Locate the cell with the specified text and output its (x, y) center coordinate. 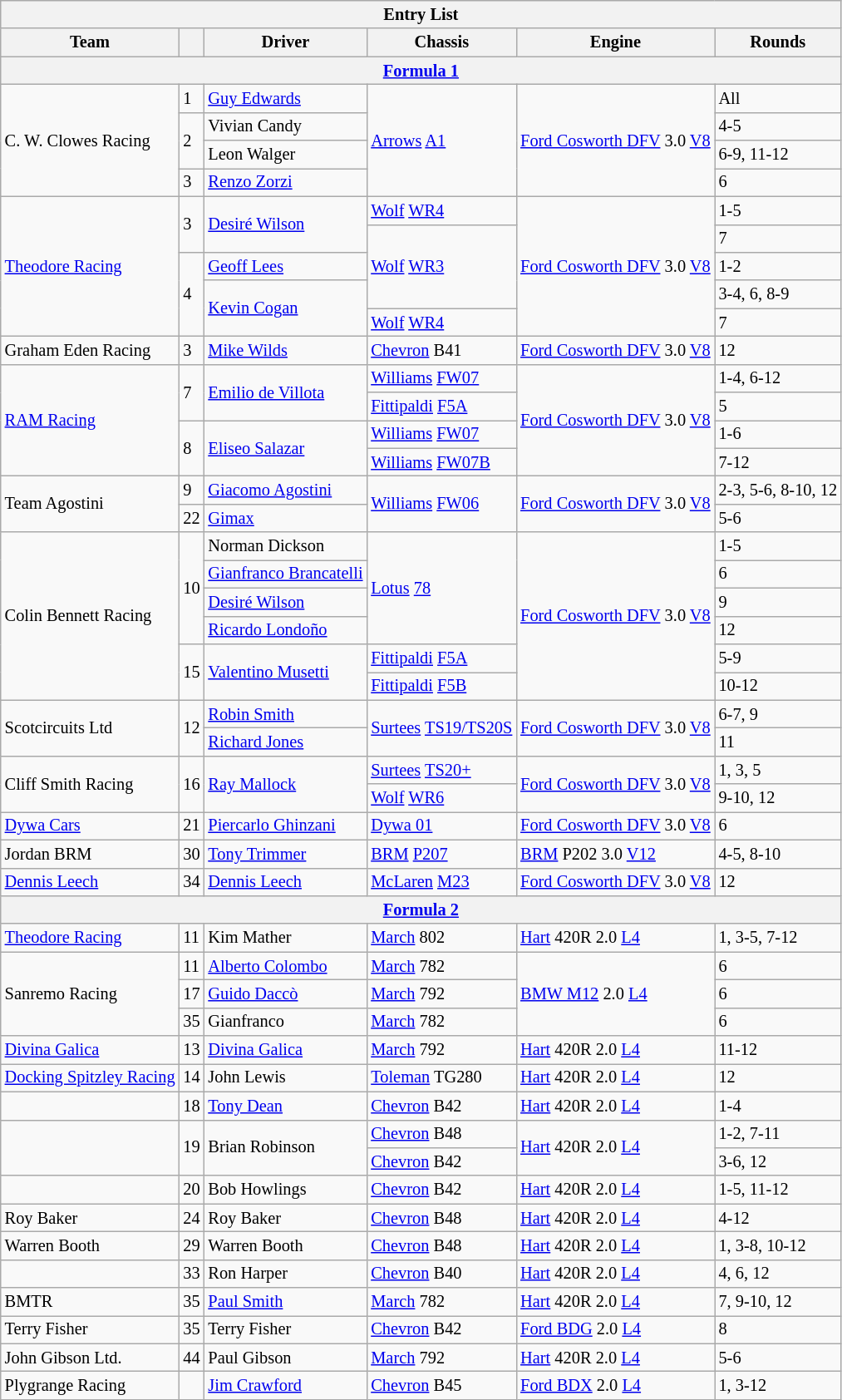
1 (191, 98)
Gianfranco Brancatelli (285, 574)
1-4, 6-12 (778, 378)
Chassis (441, 42)
1-2 (778, 266)
Team (90, 42)
Wolf WR6 (441, 798)
1-5, 11-12 (778, 1190)
Rounds (778, 42)
5-9 (778, 658)
7, 9-10, 12 (778, 1302)
Lotus 78 (441, 589)
Docking Spitzley Racing (90, 1077)
Chevron B45 (441, 1386)
Eliseo Salazar (285, 447)
Chevron B41 (441, 350)
BMW M12 2.0 L4 (615, 994)
John Lewis (285, 1077)
BMTR (90, 1302)
Guy Edwards (285, 98)
Toleman TG280 (441, 1077)
Williams FW06 (441, 504)
Giacomo Agostini (285, 490)
1, 3-5, 7-12 (778, 938)
Fittipaldi F5B (441, 686)
29 (191, 1245)
Gimax (285, 518)
7-12 (778, 462)
Paul Gibson (285, 1358)
Ford BDX 2.0 L4 (615, 1386)
Paul Smith (285, 1302)
4 (191, 294)
Engine (615, 42)
Piercarlo Ghinzani (285, 826)
4, 6, 12 (778, 1274)
Kevin Cogan (285, 308)
Ricardo Londoño (285, 630)
BRM P207 (441, 854)
Formula 1 (421, 71)
17 (191, 993)
1, 3, 5 (778, 770)
All (778, 98)
C. W. Clowes Racing (90, 140)
10 (191, 589)
Brian Robinson (285, 1147)
Renzo Zorzi (285, 182)
Bob Howlings (285, 1190)
15 (191, 672)
Guido Daccò (285, 993)
Jordan BRM (90, 854)
1-6 (778, 434)
McLaren M23 (441, 882)
Dywa 01 (441, 826)
11-12 (778, 1050)
Surtees TS20+ (441, 770)
Dywa Cars (90, 826)
Plygrange Racing (90, 1386)
5 (778, 407)
3-6, 12 (778, 1161)
Robin Smith (285, 714)
BRM P202 3.0 V12 (615, 854)
30 (191, 854)
19 (191, 1147)
Geoff Lees (285, 266)
Ford BDG 2.0 L4 (615, 1329)
3-4, 6, 8-9 (778, 294)
6-9, 11-12 (778, 155)
20 (191, 1190)
Formula 2 (421, 910)
John Gibson Ltd. (90, 1358)
1-4 (778, 1106)
Ron Harper (285, 1274)
18 (191, 1106)
1-2, 7-11 (778, 1134)
Tony Dean (285, 1106)
Sanremo Racing (90, 994)
Leon Walger (285, 155)
RAM Racing (90, 421)
Colin Bennett Racing (90, 616)
Chevron B40 (441, 1274)
Emilio de Villota (285, 392)
1, 3-12 (778, 1386)
4-5 (778, 126)
Cliff Smith Racing (90, 783)
14 (191, 1077)
22 (191, 518)
1, 3-8, 10-12 (778, 1245)
Entry List (421, 14)
2 (191, 140)
4-12 (778, 1218)
9-10, 12 (778, 798)
10-12 (778, 686)
Wolf WR3 (441, 266)
Gianfranco (285, 1022)
Williams FW07B (441, 462)
Jim Crawford (285, 1386)
Driver (285, 42)
Ray Mallock (285, 783)
21 (191, 826)
33 (191, 1274)
Surtees TS19/TS20S (441, 728)
Richard Jones (285, 742)
4-5, 8-10 (778, 854)
34 (191, 882)
Norman Dickson (285, 546)
6-7, 9 (778, 714)
Tony Trimmer (285, 854)
Arrows A1 (441, 140)
March 802 (441, 938)
16 (191, 783)
Vivian Candy (285, 126)
2-3, 5-6, 8-10, 12 (778, 490)
Team Agostini (90, 504)
Alberto Colombo (285, 966)
44 (191, 1358)
13 (191, 1050)
Scotcircuits Ltd (90, 728)
Valentino Musetti (285, 672)
Mike Wilds (285, 350)
Graham Eden Racing (90, 350)
Kim Mather (285, 938)
24 (191, 1218)
